For the text-containing cell, return its midpoint in (X, Y) coordinate format. 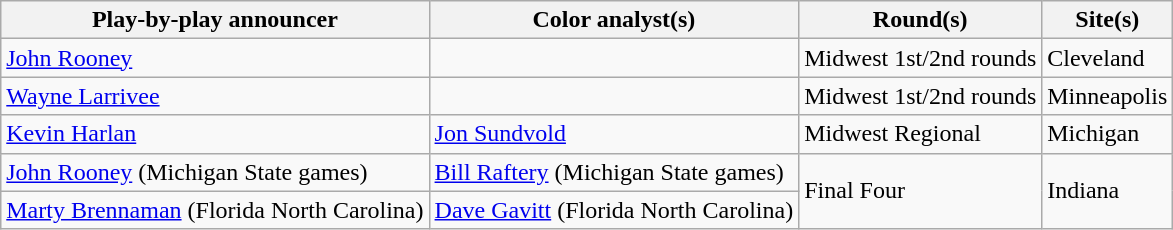
Site(s) (1108, 20)
Midwest Regional (920, 134)
John Rooney (215, 58)
Bill Raftery (Michigan State games) (614, 172)
John Rooney (Michigan State games) (215, 172)
Kevin Harlan (215, 134)
Wayne Larrivee (215, 96)
Marty Brennaman (Florida North Carolina) (215, 210)
Color analyst(s) (614, 20)
Cleveland (1108, 58)
Dave Gavitt (Florida North Carolina) (614, 210)
Minneapolis (1108, 96)
Play-by-play announcer (215, 20)
Round(s) (920, 20)
Final Four (920, 191)
Michigan (1108, 134)
Jon Sundvold (614, 134)
Indiana (1108, 191)
